Identify which cell holds the provided text, then report its [X, Y] central coordinate. 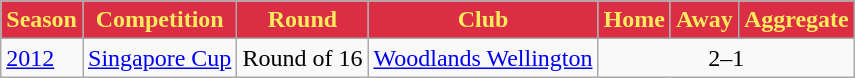
2–1 [726, 58]
Aggregate [796, 20]
Competition [159, 20]
Singapore Cup [159, 58]
Season [42, 20]
Round of 16 [302, 58]
Away [704, 20]
Woodlands Wellington [483, 58]
Home [634, 20]
Round [302, 20]
Club [483, 20]
2012 [42, 58]
